Output the [x, y] coordinate of the center of the cell containing the given text.  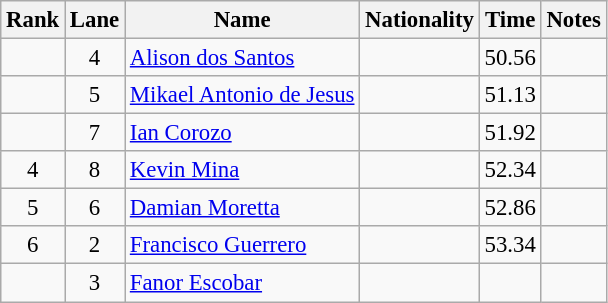
Mikael Antonio de Jesus [242, 95]
52.86 [510, 208]
Notes [574, 20]
7 [95, 133]
Damian Moretta [242, 208]
50.56 [510, 58]
53.34 [510, 245]
Alison dos Santos [242, 58]
Time [510, 20]
Rank [33, 20]
51.92 [510, 133]
Name [242, 20]
Ian Corozo [242, 133]
8 [95, 170]
Francisco Guerrero [242, 245]
Fanor Escobar [242, 283]
3 [95, 283]
2 [95, 245]
Nationality [420, 20]
Kevin Mina [242, 170]
51.13 [510, 95]
Lane [95, 20]
52.34 [510, 170]
